Pinpoint the cell where the given text exists, returning its (x, y) midpoint coordinate. 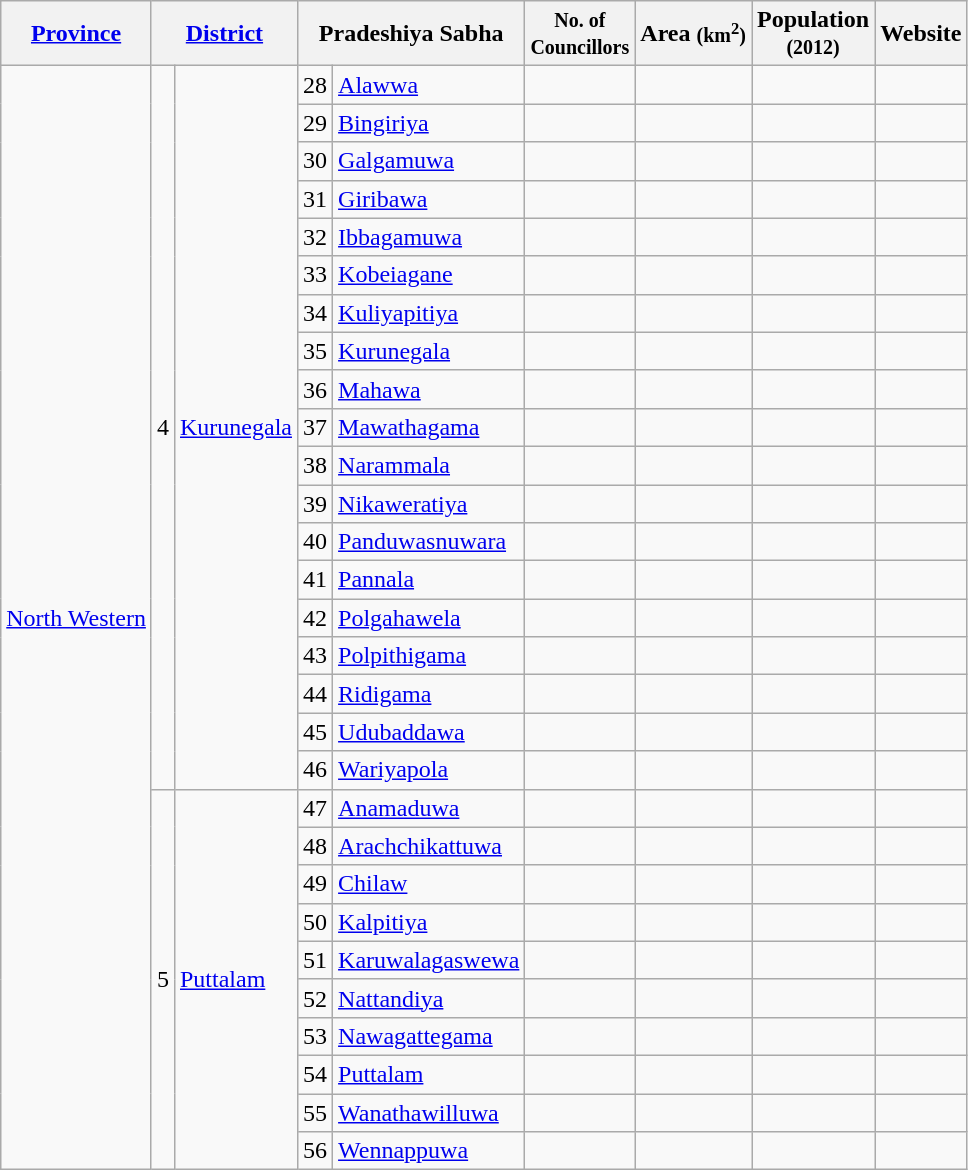
Galgamuwa (429, 161)
Mahawa (429, 389)
Panduwasnuwara (429, 542)
Polgahawela (429, 618)
46 (314, 770)
Pannala (429, 580)
Udubaddawa (429, 732)
Nawagattegama (429, 1036)
31 (314, 199)
Nikaweratiya (429, 503)
45 (314, 732)
Mawathagama (429, 427)
50 (314, 922)
48 (314, 846)
54 (314, 1074)
North Western (76, 618)
33 (314, 275)
Wennappuwa (429, 1151)
Kalpitiya (429, 922)
Bingiriya (429, 123)
39 (314, 503)
42 (314, 618)
30 (314, 161)
51 (314, 960)
Pradeshiya Sabha (410, 34)
5 (162, 980)
4 (162, 428)
52 (314, 998)
Polpithigama (429, 656)
Kuliyapitiya (429, 313)
56 (314, 1151)
Province (76, 34)
49 (314, 884)
Wanathawilluwa (429, 1113)
37 (314, 427)
Narammala (429, 465)
44 (314, 694)
35 (314, 351)
Chilaw (429, 884)
43 (314, 656)
41 (314, 580)
55 (314, 1113)
40 (314, 542)
Giribawa (429, 199)
38 (314, 465)
Ridigama (429, 694)
Area (km2) (694, 34)
53 (314, 1036)
47 (314, 808)
District (224, 34)
Anamaduwa (429, 808)
32 (314, 237)
Ibbagamuwa (429, 237)
34 (314, 313)
Population(2012) (814, 34)
Arachchikattuwa (429, 846)
No. ofCouncillors (580, 34)
Kobeiagane (429, 275)
28 (314, 85)
36 (314, 389)
Website (921, 34)
Karuwalagaswewa (429, 960)
29 (314, 123)
Wariyapola (429, 770)
Alawwa (429, 85)
Nattandiya (429, 998)
